Search for the cell housing the specified text and yield its (x, y) center coordinate. 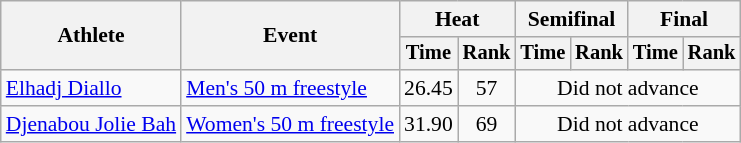
31.90 (428, 124)
69 (487, 124)
Women's 50 m freestyle (290, 124)
Athlete (91, 36)
Elhadj Diallo (91, 88)
Men's 50 m freestyle (290, 88)
Final (684, 19)
Djenabou Jolie Bah (91, 124)
Heat (457, 19)
26.45 (428, 88)
Semifinal (571, 19)
57 (487, 88)
Event (290, 36)
